For the text-containing cell, return its midpoint in [X, Y] coordinate format. 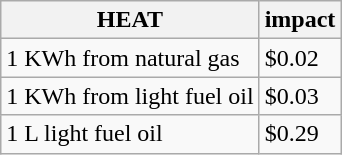
1 KWh from light fuel oil [130, 96]
$0.29 [300, 134]
HEAT [130, 20]
impact [300, 20]
1 L light fuel oil [130, 134]
$0.02 [300, 58]
1 KWh from natural gas [130, 58]
$0.03 [300, 96]
